Pinpoint the cell where the given text exists, returning its [x, y] midpoint coordinate. 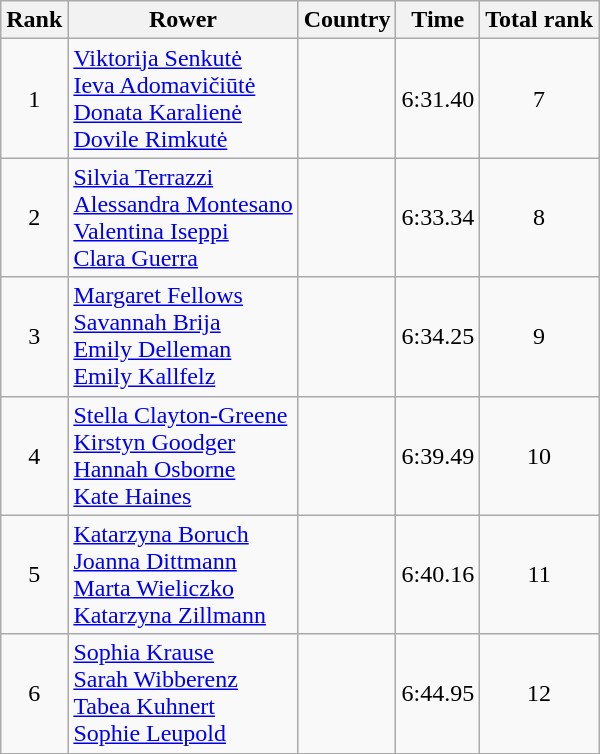
6 [34, 694]
4 [34, 456]
10 [540, 456]
1 [34, 98]
Viktorija SenkutėIeva AdomavičiūtėDonata KaralienėDovile Rimkutė [183, 98]
Sophia KrauseSarah WibberenzTabea KuhnertSophie Leupold [183, 694]
Time [438, 20]
3 [34, 336]
6:39.49 [438, 456]
8 [540, 218]
7 [540, 98]
2 [34, 218]
6:34.25 [438, 336]
6:40.16 [438, 574]
Silvia TerrazziAlessandra MontesanoValentina IseppiClara Guerra [183, 218]
Country [347, 20]
5 [34, 574]
Katarzyna BoruchJoanna DittmannMarta WieliczkoKatarzyna Zillmann [183, 574]
Rower [183, 20]
Total rank [540, 20]
6:33.34 [438, 218]
12 [540, 694]
Rank [34, 20]
11 [540, 574]
Margaret FellowsSavannah BrijaEmily DellemanEmily Kallfelz [183, 336]
Stella Clayton-GreeneKirstyn GoodgerHannah OsborneKate Haines [183, 456]
6:31.40 [438, 98]
6:44.95 [438, 694]
9 [540, 336]
